For the text-containing cell, return its midpoint in (x, y) coordinate format. 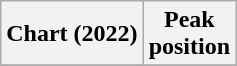
Peakposition (189, 34)
Chart (2022) (72, 34)
